Find where the given text appears and provide that cell's center as [x, y] coordinate. 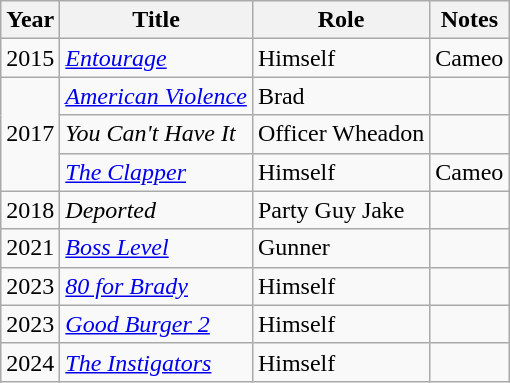
Role [340, 20]
Title [156, 20]
Entourage [156, 58]
2018 [30, 210]
2021 [30, 248]
Party Guy Jake [340, 210]
Officer Wheadon [340, 134]
Notes [470, 20]
Year [30, 20]
2017 [30, 134]
80 for Brady [156, 286]
Brad [340, 96]
The Clapper [156, 172]
The Instigators [156, 362]
Gunner [340, 248]
Boss Level [156, 248]
Deported [156, 210]
You Can't Have It [156, 134]
2024 [30, 362]
American Violence [156, 96]
2015 [30, 58]
Good Burger 2 [156, 324]
